Output the [x, y] coordinate of the center of the cell containing the given text.  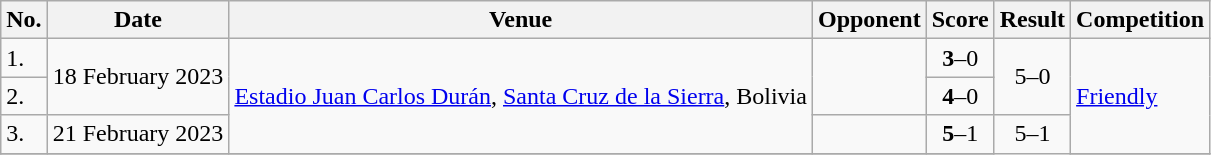
21 February 2023 [138, 134]
18 February 2023 [138, 77]
5–0 [1032, 77]
Date [138, 20]
1. [24, 58]
Estadio Juan Carlos Durán, Santa Cruz de la Sierra, Bolivia [521, 96]
Result [1032, 20]
Venue [521, 20]
Friendly [1140, 96]
Score [960, 20]
Competition [1140, 20]
No. [24, 20]
3. [24, 134]
Opponent [869, 20]
3–0 [960, 58]
4–0 [960, 96]
2. [24, 96]
